For the text-containing cell, return its midpoint in [X, Y] coordinate format. 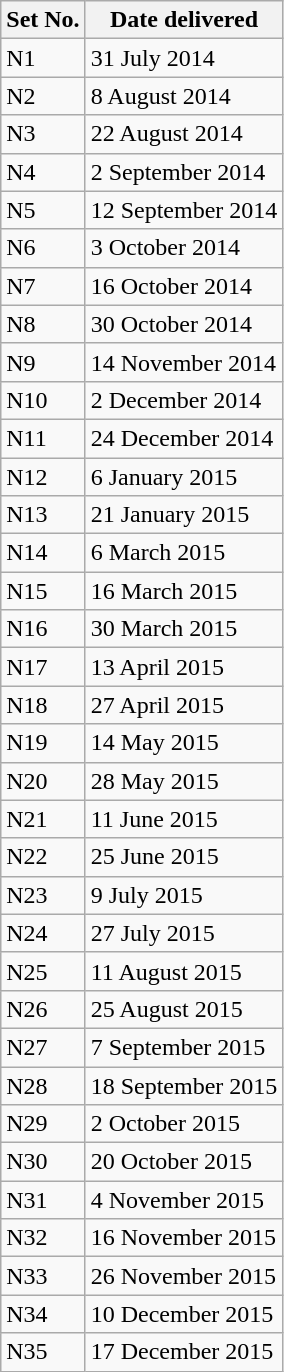
N23 [43, 895]
10 December 2015 [184, 1314]
N31 [43, 1200]
Date delivered [184, 20]
25 August 2015 [184, 1009]
7 September 2015 [184, 1047]
N21 [43, 819]
11 August 2015 [184, 971]
6 January 2015 [184, 477]
30 March 2015 [184, 629]
N9 [43, 362]
27 July 2015 [184, 933]
N30 [43, 1162]
N33 [43, 1276]
N3 [43, 134]
25 June 2015 [184, 857]
N4 [43, 172]
N15 [43, 591]
N24 [43, 933]
13 April 2015 [184, 667]
4 November 2015 [184, 1200]
N29 [43, 1124]
11 June 2015 [184, 819]
3 October 2014 [184, 248]
24 December 2014 [184, 438]
27 April 2015 [184, 705]
2 December 2014 [184, 400]
31 July 2014 [184, 58]
16 November 2015 [184, 1238]
30 October 2014 [184, 324]
N13 [43, 515]
14 May 2015 [184, 743]
N26 [43, 1009]
N6 [43, 248]
16 October 2014 [184, 286]
N34 [43, 1314]
N7 [43, 286]
26 November 2015 [184, 1276]
N32 [43, 1238]
18 September 2015 [184, 1085]
22 August 2014 [184, 134]
N20 [43, 781]
N5 [43, 210]
N17 [43, 667]
N25 [43, 971]
N12 [43, 477]
9 July 2015 [184, 895]
N35 [43, 1352]
N8 [43, 324]
6 March 2015 [184, 553]
28 May 2015 [184, 781]
N19 [43, 743]
N2 [43, 96]
2 September 2014 [184, 172]
N11 [43, 438]
N10 [43, 400]
16 March 2015 [184, 591]
12 September 2014 [184, 210]
N28 [43, 1085]
N18 [43, 705]
N27 [43, 1047]
14 November 2014 [184, 362]
20 October 2015 [184, 1162]
N1 [43, 58]
21 January 2015 [184, 515]
Set No. [43, 20]
17 December 2015 [184, 1352]
N22 [43, 857]
N14 [43, 553]
8 August 2014 [184, 96]
2 October 2015 [184, 1124]
N16 [43, 629]
